Extract the (X, Y) coordinate from the center of the cell holding the provided text.  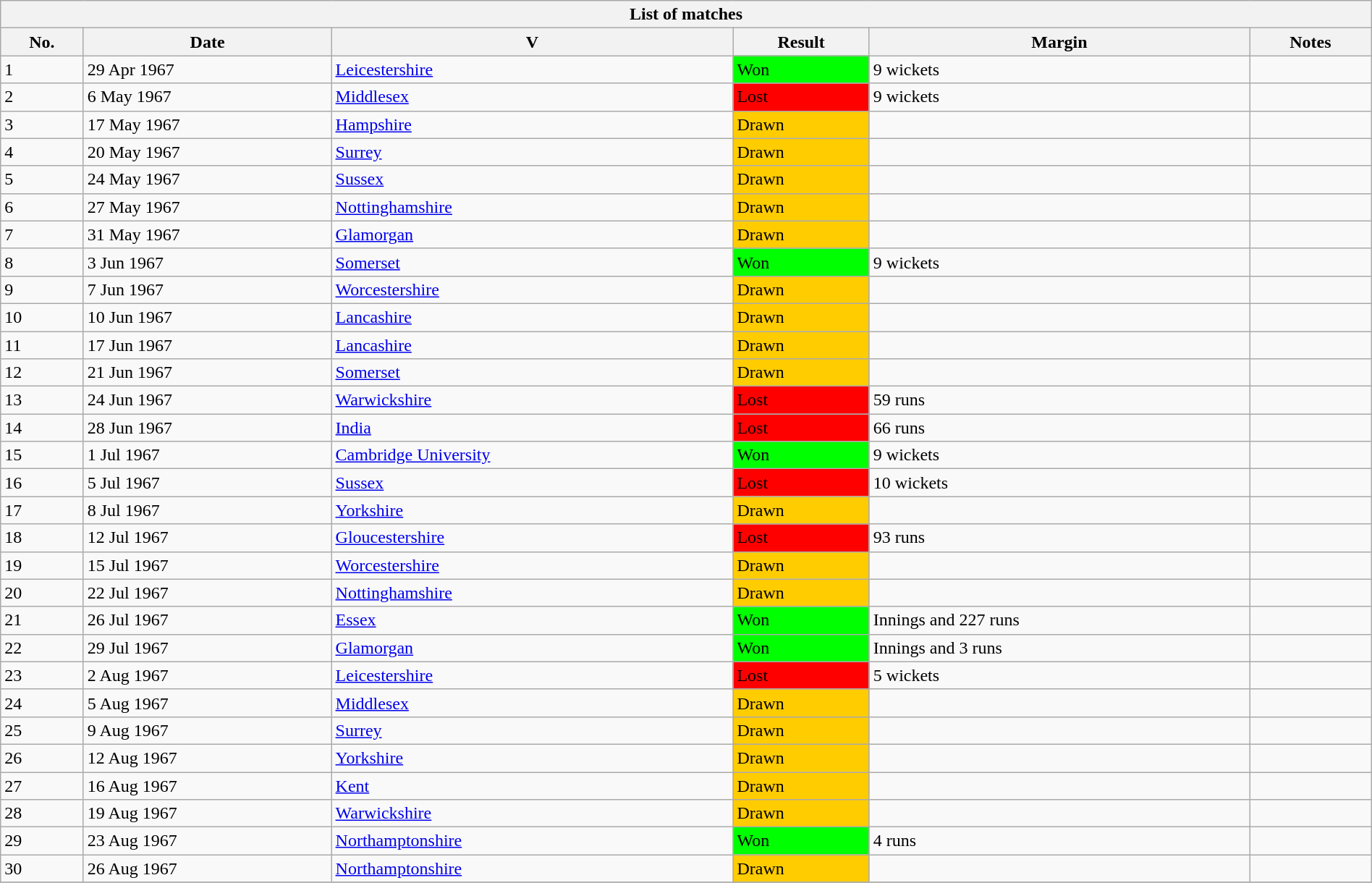
Kent (533, 785)
5 Aug 1967 (207, 703)
Hampshire (533, 124)
17 (42, 510)
29 Apr 1967 (207, 69)
3 Jun 1967 (207, 262)
20 May 1967 (207, 152)
22 (42, 648)
26 Jul 1967 (207, 620)
9 (42, 290)
Margin (1059, 42)
5 (42, 179)
Gloucestershire (533, 538)
13 (42, 400)
9 Aug 1967 (207, 730)
6 (42, 207)
Innings and 3 runs (1059, 648)
28 (42, 814)
28 Jun 1967 (207, 428)
21 (42, 620)
10 Jun 1967 (207, 317)
16 (42, 483)
19 Aug 1967 (207, 814)
1 Jul 1967 (207, 455)
5 wickets (1059, 675)
11 (42, 345)
14 (42, 428)
No. (42, 42)
29 (42, 841)
8 (42, 262)
7 Jun 1967 (207, 290)
Notes (1311, 42)
Date (207, 42)
19 (42, 565)
10 (42, 317)
24 May 1967 (207, 179)
26 (42, 758)
10 wickets (1059, 483)
29 Jul 1967 (207, 648)
V (533, 42)
Essex (533, 620)
7 (42, 235)
26 Aug 1967 (207, 869)
8 Jul 1967 (207, 510)
15 (42, 455)
59 runs (1059, 400)
3 (42, 124)
India (533, 428)
12 (42, 373)
18 (42, 538)
17 Jun 1967 (207, 345)
23 Aug 1967 (207, 841)
Cambridge University (533, 455)
15 Jul 1967 (207, 565)
27 (42, 785)
24 (42, 703)
List of matches (686, 14)
31 May 1967 (207, 235)
21 Jun 1967 (207, 373)
16 Aug 1967 (207, 785)
2 Aug 1967 (207, 675)
30 (42, 869)
17 May 1967 (207, 124)
66 runs (1059, 428)
93 runs (1059, 538)
25 (42, 730)
24 Jun 1967 (207, 400)
6 May 1967 (207, 97)
20 (42, 593)
22 Jul 1967 (207, 593)
5 Jul 1967 (207, 483)
12 Aug 1967 (207, 758)
1 (42, 69)
Innings and 227 runs (1059, 620)
27 May 1967 (207, 207)
4 (42, 152)
2 (42, 97)
Result (801, 42)
23 (42, 675)
4 runs (1059, 841)
12 Jul 1967 (207, 538)
